Detect which cell encompasses the target text, then output its (X, Y) center coordinate. 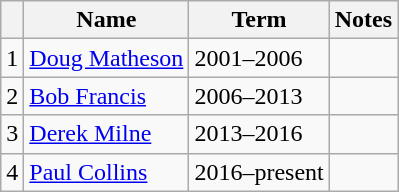
Derek Milne (106, 134)
2001–2006 (259, 58)
3 (12, 134)
2016–present (259, 172)
Notes (363, 20)
2 (12, 96)
Doug Matheson (106, 58)
Bob Francis (106, 96)
Paul Collins (106, 172)
2006–2013 (259, 96)
4 (12, 172)
1 (12, 58)
2013–2016 (259, 134)
Name (106, 20)
Term (259, 20)
